Scan for the cell matching the given text and deliver its (x, y) coordinate at center. 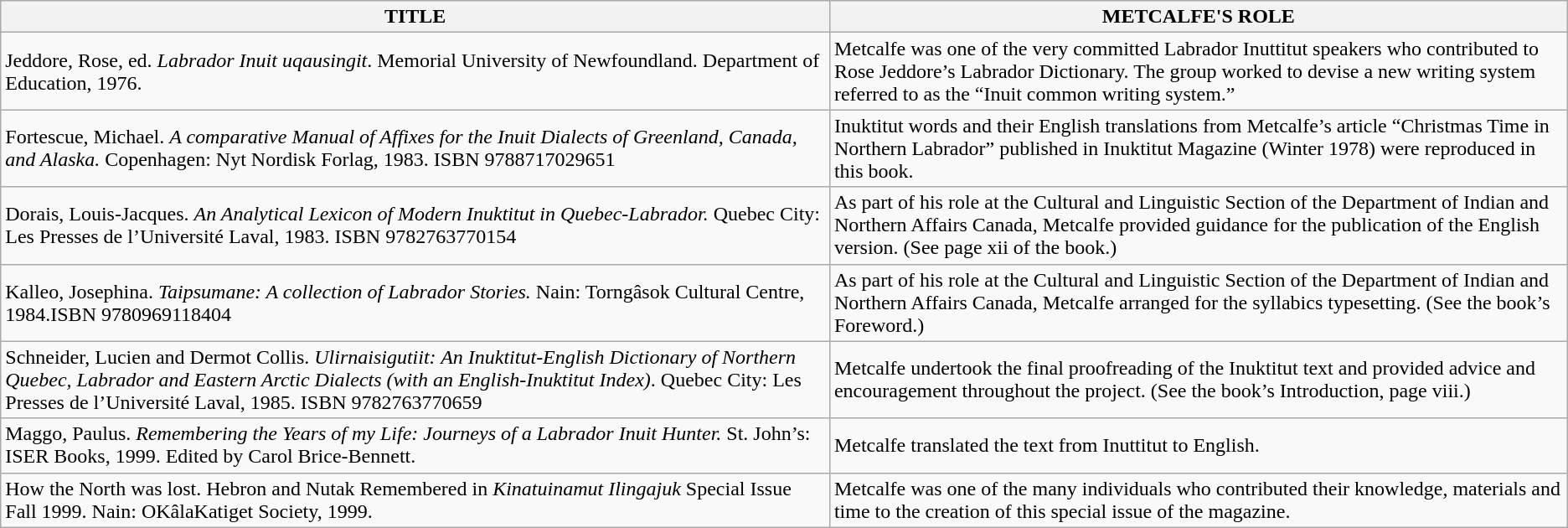
Metcalfe translated the text from Inuttitut to English. (1198, 446)
Maggo, Paulus. Remembering the Years of my Life: Journeys of a Labrador Inuit Hunter. St. John’s: ISER Books, 1999. Edited by Carol Brice-Bennett. (415, 446)
TITLE (415, 17)
Jeddore, Rose, ed. Labrador Inuit uqausingit. Memorial University of Newfoundland. Department of Education, 1976. (415, 71)
Kalleo, Josephina. Taipsumane: A collection of Labrador Stories. Nain: Torngâsok Cultural Centre, 1984.ISBN 9780969118404 (415, 303)
How the North was lost. Hebron and Nutak Remembered in Kinatuinamut Ilingajuk Special Issue Fall 1999. Nain: OKâlaKatiget Society, 1999. (415, 500)
METCALFE'S ROLE (1198, 17)
Metcalfe was one of the many individuals who contributed their knowledge, materials and time to the creation of this special issue of the magazine. (1198, 500)
